Return (x, y) of the center of cell containing provided text 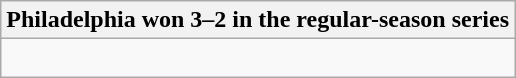
Philadelphia won 3–2 in the regular-season series (258, 20)
